Determine the (X, Y) coordinate at the center of the cell enclosing the given text.  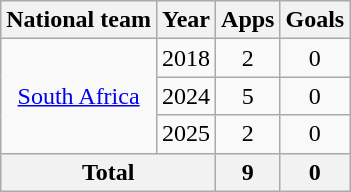
Year (186, 20)
South Africa (79, 96)
9 (248, 172)
Apps (248, 20)
2018 (186, 58)
National team (79, 20)
Goals (315, 20)
Total (108, 172)
2024 (186, 96)
5 (248, 96)
2025 (186, 134)
